Scan for the cell matching the given text and deliver its [x, y] coordinate at center. 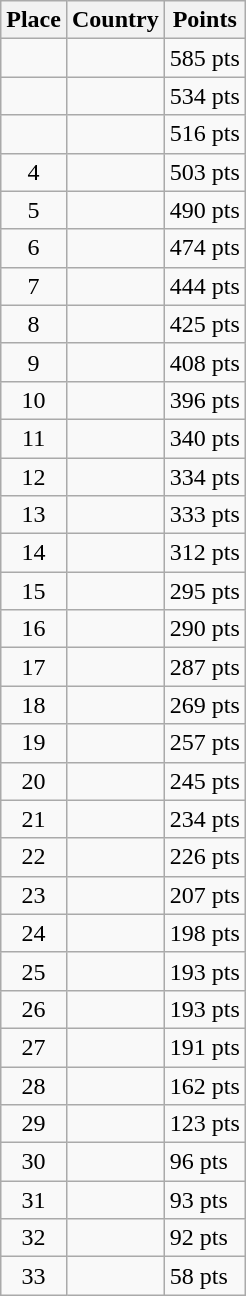
269 pts [204, 705]
312 pts [204, 553]
9 [34, 362]
11 [34, 438]
490 pts [204, 210]
333 pts [204, 515]
93 pts [204, 1200]
96 pts [204, 1162]
234 pts [204, 819]
33 [34, 1276]
425 pts [204, 324]
290 pts [204, 629]
22 [34, 857]
334 pts [204, 477]
226 pts [204, 857]
21 [34, 819]
20 [34, 781]
13 [34, 515]
503 pts [204, 172]
207 pts [204, 895]
Country [115, 20]
23 [34, 895]
31 [34, 1200]
123 pts [204, 1124]
28 [34, 1085]
29 [34, 1124]
191 pts [204, 1047]
516 pts [204, 134]
14 [34, 553]
408 pts [204, 362]
30 [34, 1162]
27 [34, 1047]
92 pts [204, 1238]
24 [34, 933]
25 [34, 971]
585 pts [204, 58]
19 [34, 743]
287 pts [204, 667]
15 [34, 591]
534 pts [204, 96]
Place [34, 20]
18 [34, 705]
257 pts [204, 743]
12 [34, 477]
198 pts [204, 933]
4 [34, 172]
6 [34, 248]
7 [34, 286]
162 pts [204, 1085]
396 pts [204, 400]
295 pts [204, 591]
17 [34, 667]
5 [34, 210]
10 [34, 400]
8 [34, 324]
32 [34, 1238]
474 pts [204, 248]
58 pts [204, 1276]
16 [34, 629]
245 pts [204, 781]
Points [204, 20]
340 pts [204, 438]
26 [34, 1009]
444 pts [204, 286]
